Scan for the cell matching the given text and deliver its [X, Y] coordinate at center. 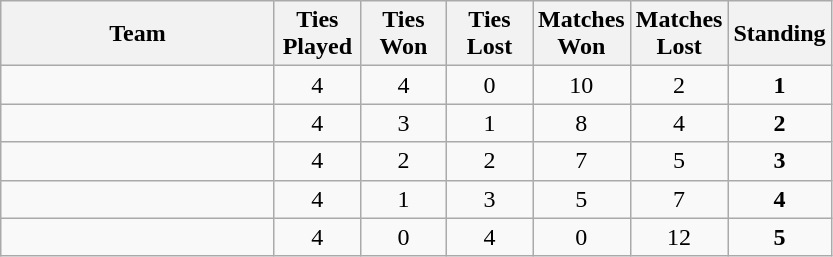
Team [138, 34]
Matches Lost [679, 34]
8 [581, 123]
Ties Won [403, 34]
12 [679, 237]
Matches Won [581, 34]
Ties Lost [489, 34]
10 [581, 85]
Standing [780, 34]
Ties Played [317, 34]
